Determine the (x, y) coordinate at the center of the cell enclosing the given text.  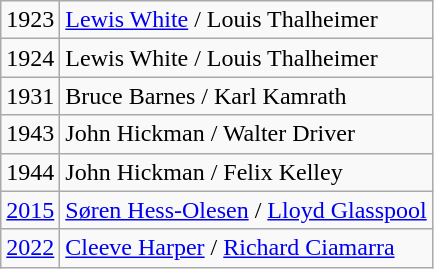
1931 (30, 96)
Cleeve Harper / Richard Ciamarra (246, 248)
2022 (30, 248)
John Hickman / Felix Kelley (246, 172)
Bruce Barnes / Karl Kamrath (246, 96)
Søren Hess-Olesen / Lloyd Glasspool (246, 210)
1943 (30, 134)
1944 (30, 172)
2015 (30, 210)
1923 (30, 20)
1924 (30, 58)
John Hickman / Walter Driver (246, 134)
